Extract the (x, y) coordinate from the center of the cell holding the provided text.  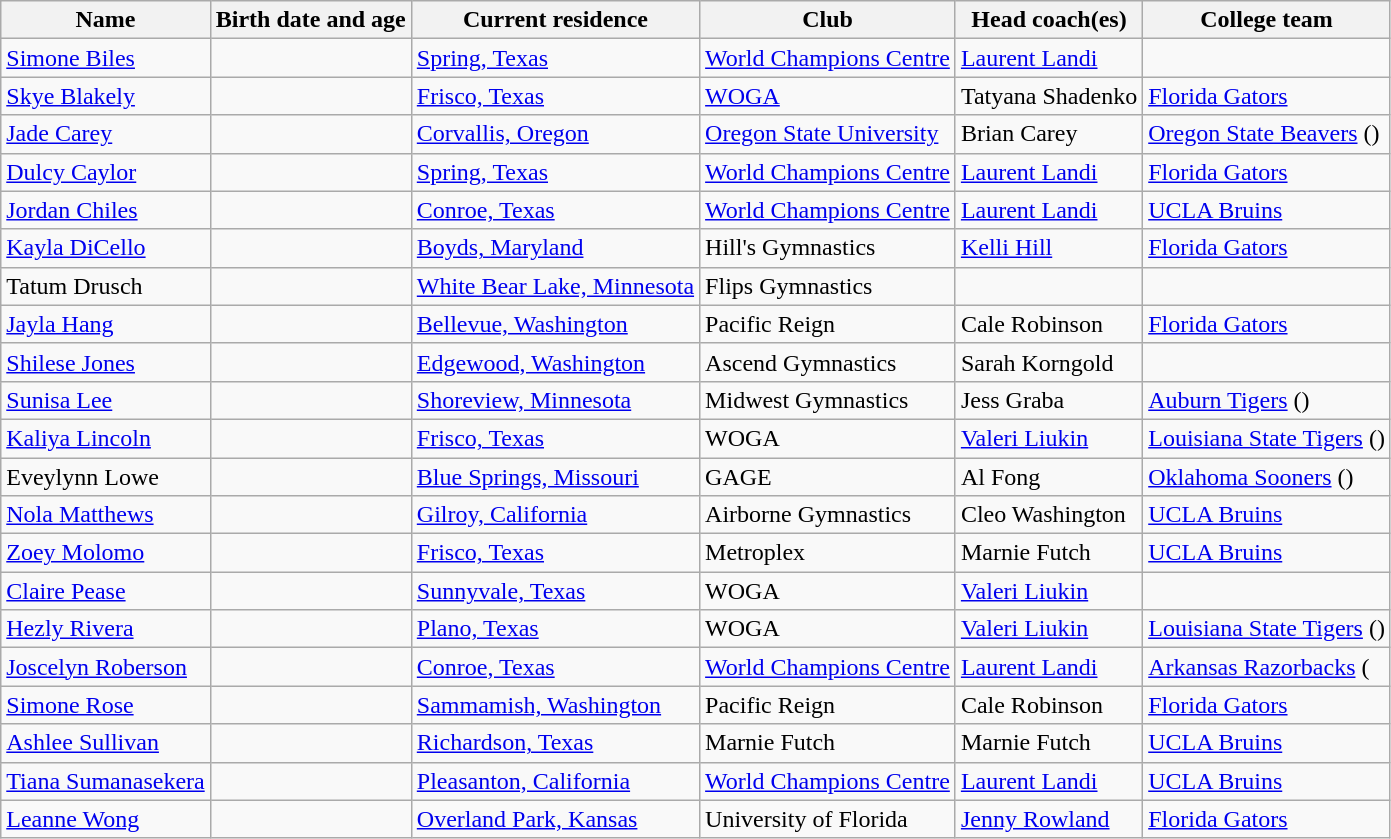
Boyds, Maryland (555, 248)
Sunnyvale, Texas (555, 591)
Sarah Korngold (1048, 362)
Ascend Gymnastics (828, 362)
Corvallis, Oregon (555, 134)
Leanne Wong (106, 819)
Brian Carey (1048, 134)
Cleo Washington (1048, 515)
Jess Graba (1048, 400)
Bellevue, Washington (555, 324)
Sunisa Lee (106, 400)
Hezly Rivera (106, 629)
Tatum Drusch (106, 286)
Metroplex (828, 553)
Club (828, 20)
Zoey Molomo (106, 553)
Richardson, Texas (555, 743)
Pleasanton, California (555, 781)
Skye Blakely (106, 96)
Sammamish, Washington (555, 705)
Eveylynn Lowe (106, 477)
Oregon State Beavers () (1267, 134)
University of Florida (828, 819)
Tatyana Shadenko (1048, 96)
Plano, Texas (555, 629)
Simone Rose (106, 705)
Name (106, 20)
Oregon State University (828, 134)
Midwest Gymnastics (828, 400)
Dulcy Caylor (106, 172)
Nola Matthews (106, 515)
Jayla Hang (106, 324)
Gilroy, California (555, 515)
Jordan Chiles (106, 210)
Airborne Gymnastics (828, 515)
Flips Gymnastics (828, 286)
Simone Biles (106, 58)
Ashlee Sullivan (106, 743)
Head coach(es) (1048, 20)
Blue Springs, Missouri (555, 477)
Claire Pease (106, 591)
Kaliya Lincoln (106, 438)
Auburn Tigers () (1267, 400)
Current residence (555, 20)
Kelli Hill (1048, 248)
Edgewood, Washington (555, 362)
Shoreview, Minnesota (555, 400)
Tiana Sumanasekera (106, 781)
Arkansas Razorbacks ( (1267, 667)
Shilese Jones (106, 362)
Al Fong (1048, 477)
College team (1267, 20)
Hill's Gymnastics (828, 248)
White Bear Lake, Minnesota (555, 286)
Jade Carey (106, 134)
Kayla DiCello (106, 248)
Overland Park, Kansas (555, 819)
GAGE (828, 477)
Jenny Rowland (1048, 819)
Birth date and age (310, 20)
Oklahoma Sooners () (1267, 477)
Joscelyn Roberson (106, 667)
